Extract the [X, Y] coordinate from the center of the cell holding the provided text.  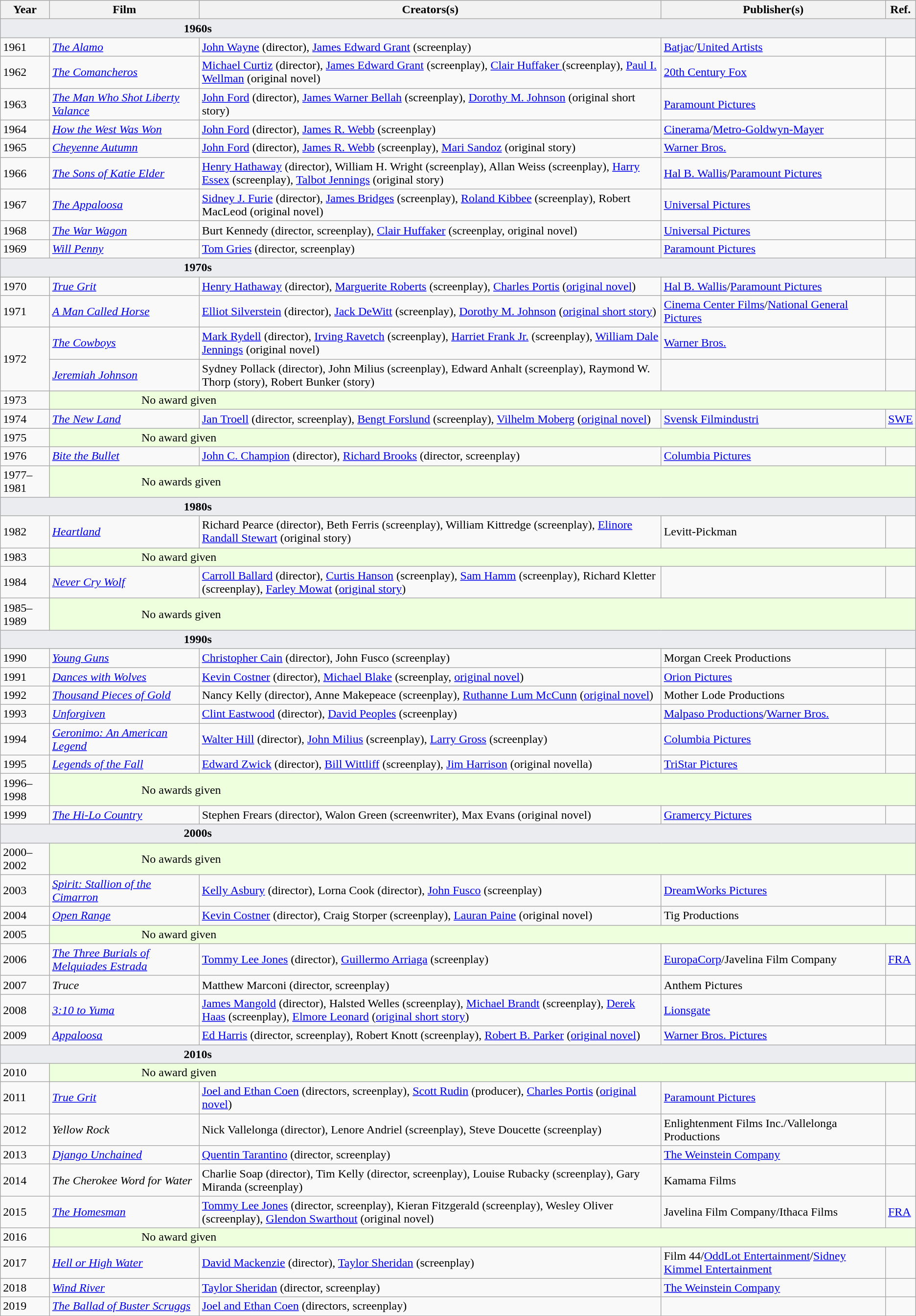
The Alamo [124, 47]
1982 [25, 531]
Django Unchained [124, 1155]
Levitt-Pickman [773, 531]
Cinerama/Metro-Goldwyn-Mayer [773, 129]
1963 [25, 104]
1990s [458, 639]
1961 [25, 47]
Film 44/OddLot Entertainment/Sidney Kimmel Entertainment [773, 1263]
How the West Was Won [124, 129]
1974 [25, 419]
Hell or High Water [124, 1263]
2005 [25, 934]
2009 [25, 1035]
Dances with Wolves [124, 677]
Cheyenne Autumn [124, 148]
Tommy Lee Jones (director), Guillermo Arriaga (screenplay) [430, 959]
Sydney Pollack (director), John Milius (screenplay), Edward Anhalt (screenplay), Raymond W. Thorp (story), Robert Bunker (story) [430, 375]
2010s [458, 1054]
1985–1989 [25, 614]
Edward Zwick (director), Bill Wittliff (screenplay), Jim Harrison (original novella) [430, 764]
Kamama Films [773, 1180]
Tommy Lee Jones (director, screenplay), Kieran Fitzgerald (screenplay), Wesley Oliver (screenplay), Glendon Swarthout (original novel) [430, 1212]
1990 [25, 658]
2007 [25, 985]
Spirit: Stallion of the Cimarron [124, 891]
Enlightenment Films Inc./Vallelonga Productions [773, 1130]
1971 [25, 311]
Kevin Costner (director), Craig Storper (screenplay), Lauran Paine (original novel) [430, 916]
2017 [25, 1263]
A Man Called Horse [124, 311]
1993 [25, 714]
Creators(s) [430, 10]
2015 [25, 1212]
Ed Harris (director, screenplay), Robert Knott (screenplay), Robert B. Parker (original novel) [430, 1035]
1967 [25, 205]
1969 [25, 249]
Film [124, 10]
Nick Vallelonga (director), Lenore Andriel (screenplay), Steve Doucette (screenplay) [430, 1130]
Open Range [124, 916]
Svensk Filmindustri [773, 419]
Warner Bros. Pictures [773, 1035]
The Homesman [124, 1212]
John Ford (director), James Warner Bellah (screenplay), Dorothy M. Johnson (original short story) [430, 104]
Yellow Rock [124, 1130]
The Cowboys [124, 344]
1973 [25, 400]
1995 [25, 764]
TriStar Pictures [773, 764]
Never Cry Wolf [124, 582]
3:10 to Yuma [124, 1010]
Morgan Creek Productions [773, 658]
Mark Rydell (director), Irving Ravetch (screenplay), Harriet Frank Jr. (screenplay), William Dale Jennings (original novel) [430, 344]
John Ford (director), James R. Webb (screenplay) [430, 129]
Appaloosa [124, 1035]
Michael Curtiz (director), James Edward Grant (screenplay), Clair Huffaker (screenplay), Paul I. Wellman (original novel) [430, 72]
Taylor Sheridan (director, screenplay) [430, 1288]
Charlie Soap (director), Tim Kelly (director, screenplay), Louise Rubacky (screenplay), Gary Miranda (screenplay) [430, 1180]
Wind River [124, 1288]
Matthew Marconi (director, screenplay) [430, 985]
1994 [25, 739]
Kelly Asbury (director), Lorna Cook (director), John Fusco (screenplay) [430, 891]
1976 [25, 456]
1999 [25, 815]
2014 [25, 1180]
1996–1998 [25, 790]
Unforgiven [124, 714]
2016 [25, 1237]
Orion Pictures [773, 677]
1970 [25, 286]
Nancy Kelly (director), Anne Makepeace (screenplay), Ruthanne Lum McCunn (original novel) [430, 695]
Joel and Ethan Coen (directors, screenplay) [430, 1306]
David Mackenzie (director), Taylor Sheridan (screenplay) [430, 1263]
James Mangold (director), Halsted Welles (screenplay), Michael Brandt (screenplay), Derek Haas (screenplay), Elmore Leonard (original short story) [430, 1010]
EuropaCorp/Javelina Film Company [773, 959]
Tom Gries (director, screenplay) [430, 249]
Ref. [900, 10]
2011 [25, 1098]
Richard Pearce (director), Beth Ferris (screenplay), William Kittredge (screenplay), Elinore Randall Stewart (original story) [430, 531]
The Three Burials of Melquiades Estrada [124, 959]
Bite the Bullet [124, 456]
1975 [25, 438]
The Hi-Lo Country [124, 815]
Jeremiah Johnson [124, 375]
Henry Hathaway (director), William H. Wright (screenplay), Allan Weiss (screenplay), Harry Essex (screenplay), Talbot Jennings (original story) [430, 173]
2013 [25, 1155]
2018 [25, 1288]
SWE [900, 419]
1970s [458, 267]
1983 [25, 557]
2003 [25, 891]
1972 [25, 359]
John Ford (director), James R. Webb (screenplay), Mari Sandoz (original story) [430, 148]
Publisher(s) [773, 10]
2000–2002 [25, 858]
Malpaso Productions/Warner Bros. [773, 714]
2004 [25, 916]
The Ballad of Buster Scruggs [124, 1306]
Walter Hill (director), John Milius (screenplay), Larry Gross (screenplay) [430, 739]
Javelina Film Company/Ithaca Films [773, 1212]
Elliot Silverstein (director), Jack DeWitt (screenplay), Dorothy M. Johnson (original short story) [430, 311]
The New Land [124, 419]
1965 [25, 148]
2019 [25, 1306]
The War Wagon [124, 230]
Christopher Cain (director), John Fusco (screenplay) [430, 658]
1977–1981 [25, 482]
The Man Who Shot Liberty Valance [124, 104]
Will Penny [124, 249]
Batjac/United Artists [773, 47]
The Appaloosa [124, 205]
1984 [25, 582]
Mother Lode Productions [773, 695]
2010 [25, 1073]
Henry Hathaway (director), Marguerite Roberts (screenplay), Charles Portis (original novel) [430, 286]
Sidney J. Furie (director), James Bridges (screenplay), Roland Kibbee (screenplay), Robert MacLeod (original novel) [430, 205]
Kevin Costner (director), Michael Blake (screenplay, original novel) [430, 677]
Lionsgate [773, 1010]
1980s [458, 507]
Anthem Pictures [773, 985]
Year [25, 10]
The Cherokee Word for Water [124, 1180]
Gramercy Pictures [773, 815]
The Sons of Katie Elder [124, 173]
The Comancheros [124, 72]
Truce [124, 985]
Young Guns [124, 658]
Heartland [124, 531]
1992 [25, 695]
1966 [25, 173]
1991 [25, 677]
Clint Eastwood (director), David Peoples (screenplay) [430, 714]
Carroll Ballard (director), Curtis Hanson (screenplay), Sam Hamm (screenplay), Richard Kletter (screenplay), Farley Mowat (original story) [430, 582]
2008 [25, 1010]
Quentin Tarantino (director, screenplay) [430, 1155]
2012 [25, 1130]
1962 [25, 72]
DreamWorks Pictures [773, 891]
1960s [458, 28]
Geronimo: An American Legend [124, 739]
1968 [25, 230]
Stephen Frears (director), Walon Green (screenwriter), Max Evans (original novel) [430, 815]
2000s [458, 833]
Cinema Center Films/National General Pictures [773, 311]
Legends of the Fall [124, 764]
John Wayne (director), James Edward Grant (screenplay) [430, 47]
2006 [25, 959]
20th Century Fox [773, 72]
Thousand Pieces of Gold [124, 695]
Burt Kennedy (director, screenplay), Clair Huffaker (screenplay, original novel) [430, 230]
Joel and Ethan Coen (directors, screenplay), Scott Rudin (producer), Charles Portis (original novel) [430, 1098]
1964 [25, 129]
John C. Champion (director), Richard Brooks (director, screenplay) [430, 456]
Jan Troell (director, screenplay), Bengt Forslund (screenplay), Vilhelm Moberg (original novel) [430, 419]
Tig Productions [773, 916]
